Extract the (X, Y) coordinate from the center of the cell holding the provided text.  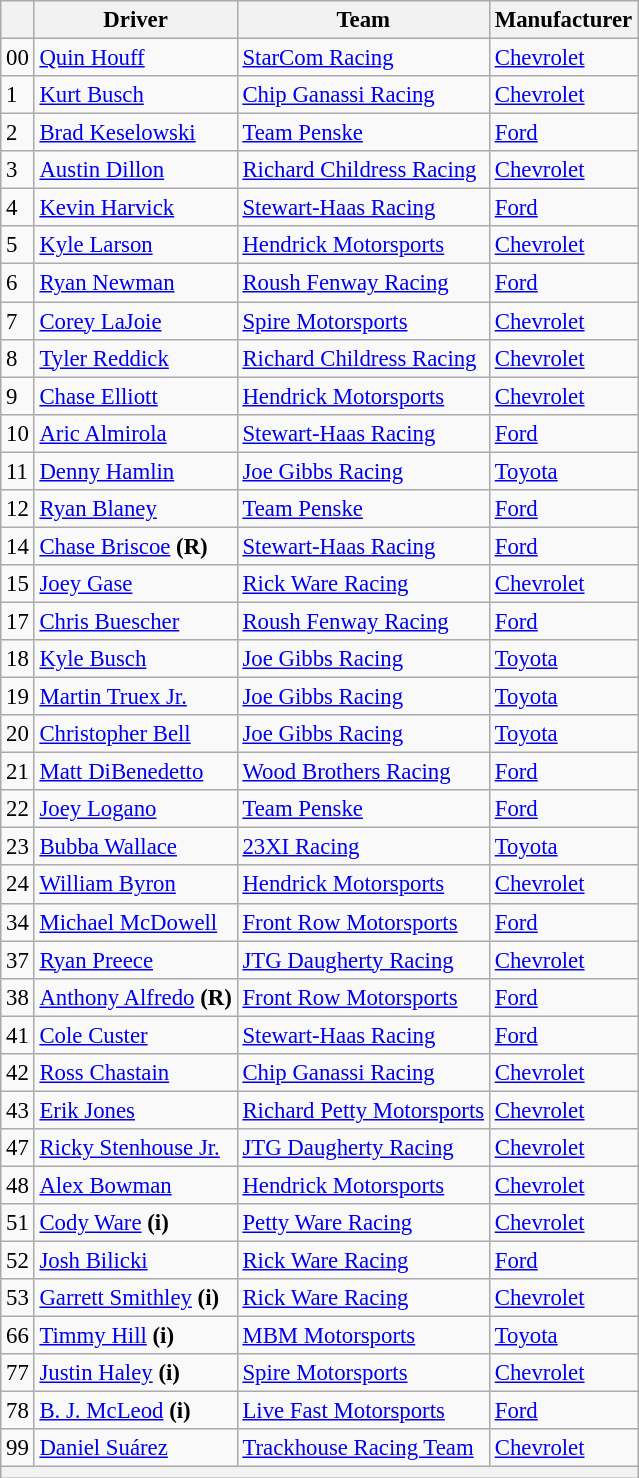
Kevin Harvick (136, 208)
Quin Houff (136, 58)
Kyle Busch (136, 659)
18 (18, 659)
Chris Buescher (136, 621)
20 (18, 734)
Alex Bowman (136, 1185)
21 (18, 772)
Chase Briscoe (R) (136, 546)
Joey Gase (136, 584)
Michael McDowell (136, 922)
Ryan Preece (136, 960)
Garrett Smithley (i) (136, 1298)
Daniel Suárez (136, 1449)
Ryan Blaney (136, 509)
11 (18, 471)
41 (18, 1035)
Ryan Newman (136, 283)
9 (18, 396)
5 (18, 245)
Kyle Larson (136, 245)
Anthony Alfredo (R) (136, 997)
Cole Custer (136, 1035)
8 (18, 358)
99 (18, 1449)
42 (18, 1073)
77 (18, 1373)
Josh Bilicki (136, 1261)
Driver (136, 20)
MBM Motorsports (363, 1336)
Denny Hamlin (136, 471)
Kurt Busch (136, 95)
6 (18, 283)
StarCom Racing (363, 58)
34 (18, 922)
4 (18, 208)
Ross Chastain (136, 1073)
Richard Petty Motorsports (363, 1110)
Joey Logano (136, 809)
48 (18, 1185)
Trackhouse Racing Team (363, 1449)
52 (18, 1261)
23 (18, 847)
24 (18, 885)
Matt DiBenedetto (136, 772)
66 (18, 1336)
15 (18, 584)
17 (18, 621)
Christopher Bell (136, 734)
00 (18, 58)
Wood Brothers Racing (363, 772)
Cody Ware (i) (136, 1223)
14 (18, 546)
Team (363, 20)
Ricky Stenhouse Jr. (136, 1148)
47 (18, 1148)
2 (18, 133)
Martin Truex Jr. (136, 697)
B. J. McLeod (i) (136, 1411)
22 (18, 809)
Erik Jones (136, 1110)
Aric Almirola (136, 433)
Live Fast Motorsports (363, 1411)
37 (18, 960)
Justin Haley (i) (136, 1373)
Timmy Hill (i) (136, 1336)
Tyler Reddick (136, 358)
Brad Keselowski (136, 133)
51 (18, 1223)
William Byron (136, 885)
10 (18, 433)
1 (18, 95)
3 (18, 170)
38 (18, 997)
7 (18, 321)
Petty Ware Racing (363, 1223)
43 (18, 1110)
Manufacturer (563, 20)
78 (18, 1411)
Corey LaJoie (136, 321)
Austin Dillon (136, 170)
23XI Racing (363, 847)
53 (18, 1298)
12 (18, 509)
Chase Elliott (136, 396)
19 (18, 697)
Bubba Wallace (136, 847)
